From the cell containing the given text, extract its center point as [x, y] coordinate. 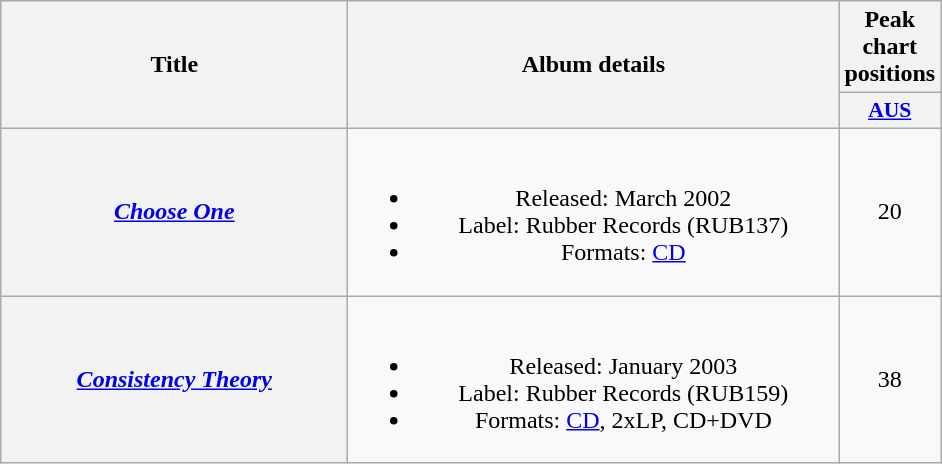
Consistency Theory [174, 380]
Released: March 2002Label: Rubber Records (RUB137)Formats: CD [594, 212]
Album details [594, 65]
Title [174, 65]
Peak chart positions [890, 47]
Released: January 2003Label: Rubber Records (RUB159)Formats: CD, 2xLP, CD+DVD [594, 380]
Choose One [174, 212]
20 [890, 212]
38 [890, 380]
AUS [890, 111]
